Locate the cell with the specified text and output its (x, y) center coordinate. 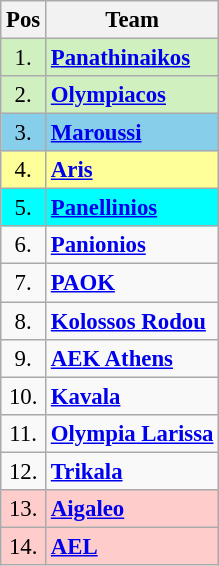
Panellinios (132, 208)
AEK Athens (132, 358)
Olympia Larissa (132, 433)
Kavala (132, 396)
Trikala (132, 471)
1. (24, 58)
6. (24, 245)
8. (24, 321)
3. (24, 133)
Maroussi (132, 133)
4. (24, 170)
9. (24, 358)
13. (24, 509)
7. (24, 283)
Team (132, 20)
PAOK (132, 283)
14. (24, 546)
Panathinaikos (132, 58)
2. (24, 95)
11. (24, 433)
Aigaleo (132, 509)
Olympiacos (132, 95)
AEL (132, 546)
Pos (24, 20)
Kolossos Rodou (132, 321)
12. (24, 471)
Panionios (132, 245)
5. (24, 208)
10. (24, 396)
Aris (132, 170)
